Detect which cell encompasses the target text, then output its (X, Y) center coordinate. 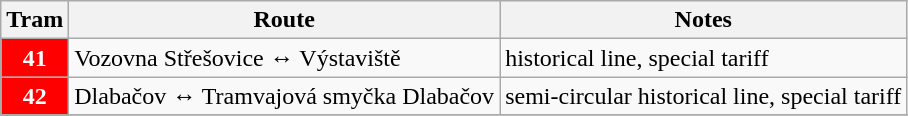
Vozovna Střešovice ↔ Výstaviště (284, 58)
historical line, special tariff (704, 58)
Route (284, 20)
Tram (35, 20)
41 (35, 58)
Notes (704, 20)
42 (35, 96)
semi-circular historical line, special tariff (704, 96)
Dlabačov ↔ Tramvajová smyčka Dlabačov (284, 96)
